From the cell containing the given text, extract its center point as [X, Y] coordinate. 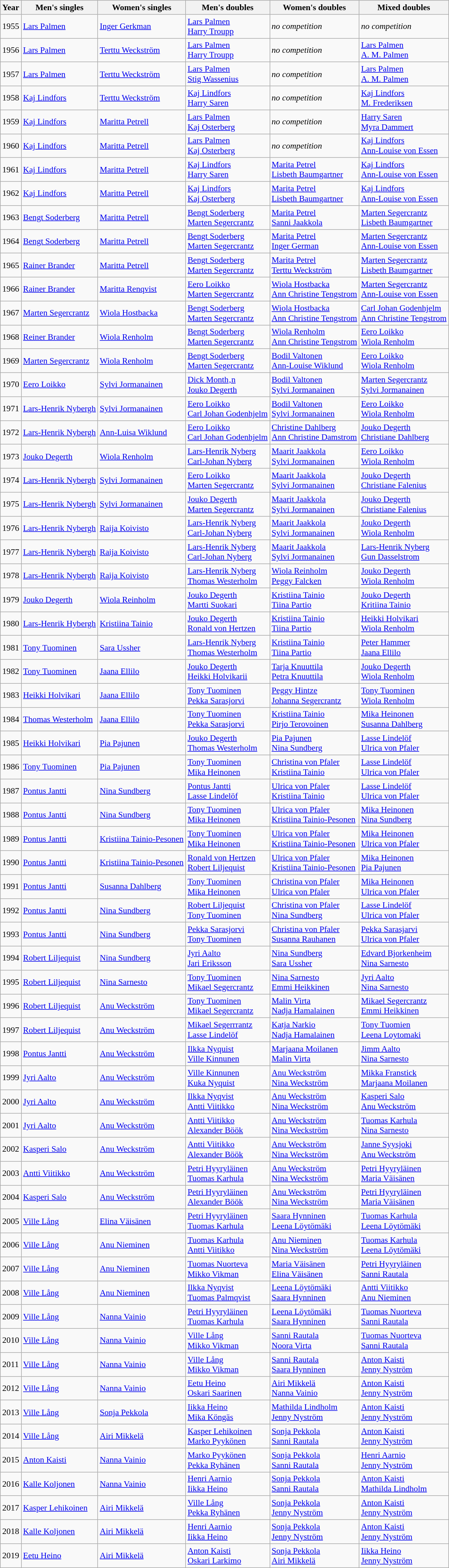
1987 [11, 791]
1959 [11, 122]
Edvard BjorkenheimNina Sarnesto [404, 959]
Tuomas NuortevaMikko Vikman [227, 1269]
2003 [11, 1174]
Peggy HintzeJohanna Segercrantz [314, 695]
Women's singles [141, 7]
Ilkka NyqvistTuomas Palmqvist [227, 1292]
Maria VäisänenElina Väisänen [314, 1269]
Marjaana MoilanenMalin Virta [314, 1054]
Mikka FranstickMarjaana Moilanen [404, 1077]
Marko PyykönenPekka Ryhänen [227, 1460]
Christina von PfalerKristiina Tainio [314, 767]
Dick Month‚nJouko Degerth [227, 385]
Ville LångPekka Ryhänen [227, 1508]
1993 [11, 934]
Nina Sarnesto [141, 982]
Ann-Luisa Wiklund [141, 432]
Lars-Henrik NybergGun Dasselstrom [404, 552]
Thomas Westerholm [59, 719]
Iikka HeinoJenny Nyström [404, 1556]
1999 [11, 1077]
Inger Gerkman [141, 27]
2011 [11, 1364]
2010 [11, 1341]
Ilkka NyqvistAntti Viitikko [227, 1102]
1955 [11, 27]
1968 [11, 337]
2017 [11, 1508]
1985 [11, 744]
2014 [11, 1436]
1990 [11, 862]
Women's doubles [314, 7]
Antti ViitikkoAnu Nieminen [404, 1292]
Kasperi SaloAnu Weckström [404, 1102]
1982 [11, 672]
Tony TuominenWiola Renholm [404, 695]
1971 [11, 409]
Marita PetrelSanni Jaakkola [314, 217]
1981 [11, 647]
Carl Johan GodenhjelmAnn Christine Tengstrom [404, 313]
Men's singles [59, 7]
1986 [11, 767]
Sanni RautalaSaara Hynninen [314, 1364]
Jouko DegerthRonald von Hertzen [227, 624]
1972 [11, 432]
Wiola RenholmAnn Christine Tengstrom [314, 337]
2004 [11, 1197]
1965 [11, 265]
1957 [11, 74]
Robert LiljequistTony Tuominen [227, 910]
1973 [11, 457]
Tarja KnuuttilaPetra Knuuttila [314, 672]
Jimm AaltoNina Sarnesto [404, 1054]
Mika HeinonenSusanna Dahlberg [404, 719]
Antti Viitikko [59, 1174]
1991 [11, 887]
Iikka HeinoMika Köngäs [227, 1412]
Anu NieminenNina Weckström [314, 1245]
Anton Kaisti [59, 1460]
Petri HyyryläinenSanni Rautala [404, 1269]
1989 [11, 839]
Malin VirtaNadja Hamalainen [314, 1006]
1975 [11, 504]
Pia PajunenNina Sundberg [314, 744]
Christina von PfalerSusanna Rauhanen [314, 934]
Pontus JanttiLasse Lindelöf [227, 791]
1983 [11, 695]
1978 [11, 576]
1976 [11, 528]
Christine DahlbergAnn Christine Damstrom [314, 432]
Tuomas KarhulaAntti Viitikko [227, 1245]
Wiola Hostbacka [141, 313]
Mathilda LindholmJenny Nyström [314, 1412]
2008 [11, 1292]
Peter HammerJaana Ellilo [404, 647]
Year [11, 7]
Ulrica von PfalerKristiina Tainio [314, 791]
Tuomas KarhulaNina Sarnesto [404, 1126]
Marita PetrelInger German [314, 242]
1967 [11, 313]
2002 [11, 1149]
1996 [11, 1006]
2007 [11, 1269]
Jouko DegerthThomas Westerholm [227, 744]
1984 [11, 719]
Janne SyysjokiAnu Weckström [404, 1149]
1964 [11, 242]
Kasper Lehikoinen [59, 1508]
Jouko DegerthKritiina Tainio [404, 600]
Jyri AaltoNina Sarnesto [404, 982]
Kasper LehikoinenMarko Pyykönen [227, 1436]
Henri AarnioJenny Nyström [404, 1460]
Anton KaistiOskari Larkimo [227, 1556]
Elina Väisänen [141, 1221]
Jouko DegerthHeikki Holvikarii [227, 672]
Mikael SegerrrantzLasse Lindelöf [227, 1030]
2012 [11, 1389]
Sonja Pekkola [141, 1412]
1966 [11, 289]
2001 [11, 1126]
Lars PalmenStig Wassenius [227, 74]
Heikki HolvikariWiola Renholm [404, 624]
Eetu HeinoOskari Saarinen [227, 1389]
1998 [11, 1054]
2013 [11, 1412]
Mixed doubles [404, 7]
1961 [11, 170]
Sara Ussher [141, 647]
1980 [11, 624]
Jouko DegerthMarten Segercrantz [227, 504]
Jyri AaltoJari Eriksson [227, 959]
2009 [11, 1317]
Wiola Reinholm [141, 600]
Susanna Dahlberg [141, 887]
Christina von PfalerNina Sundberg [314, 910]
Sanni RautalaNoora Virta [314, 1341]
1958 [11, 98]
Pekka SarasjorviTony Tuominen [227, 934]
Eetu Heino [59, 1556]
1995 [11, 982]
Harry SarenMyra Dammert [404, 122]
Marten SegercrantzSylvi Jormanainen [404, 385]
Wiola ReinholmPeggy Falcken [314, 576]
1994 [11, 959]
1974 [11, 480]
1962 [11, 194]
2016 [11, 1484]
Saara HynninenLeena Löytömäki [314, 1221]
Nina SarnestoEmmi Heikkinen [314, 982]
1997 [11, 1030]
Petri HyyryläinenAlexander Böök [227, 1197]
Mika HeinonenPia Pajunen [404, 862]
Maritta Renqvist [141, 289]
Ville KinnunenKuka Nyquist [227, 1077]
Jouko DegerthMartti Suokari [227, 600]
Kaj LindforsKaj Osterberg [227, 194]
2015 [11, 1460]
Ronald von HertzenRobert Liljequist [227, 862]
Lars-Henrik Hybergh [59, 624]
Mikael SegercrantzEmmi Heikkinen [404, 1006]
2019 [11, 1556]
Bodil ValtonenAnn-Louise Wiklund [314, 361]
Sonja PekkolaAiri Mikkelä [314, 1556]
Christina von PfalerUlrica von Pfaler [314, 887]
2005 [11, 1221]
1963 [11, 217]
Anton KaistiMathilda Lindholm [404, 1484]
Mika HeinonenNina Sundberg [404, 815]
Kristiina TainioPirjo Terovoinen [314, 719]
Men's doubles [227, 7]
Katja NarkioNadja Hamalainen [314, 1030]
Tony TuomienLeena Loytomaki [404, 1030]
1977 [11, 552]
Kaj LindforsM. Frederiksen [404, 98]
Nina SundbergSara Ussher [314, 959]
Marita PetrelTerttu Weckström [314, 265]
Ilkka NyquistVille Kinnunen [227, 1054]
Airi MikkeläNanna Vainio [314, 1389]
2000 [11, 1102]
Pekka SarasjarviUlrica von Pfaler [404, 934]
2018 [11, 1532]
Reiner Brander [59, 337]
Jouko DegerthChristiane Dahlberg [404, 432]
1970 [11, 385]
Kristiina Tainio [141, 624]
1992 [11, 910]
1969 [11, 361]
Eero Loikko [59, 385]
1956 [11, 50]
1979 [11, 600]
2006 [11, 1245]
1988 [11, 815]
1960 [11, 145]
